Find where the given text appears and provide that cell's center as (x, y) coordinate. 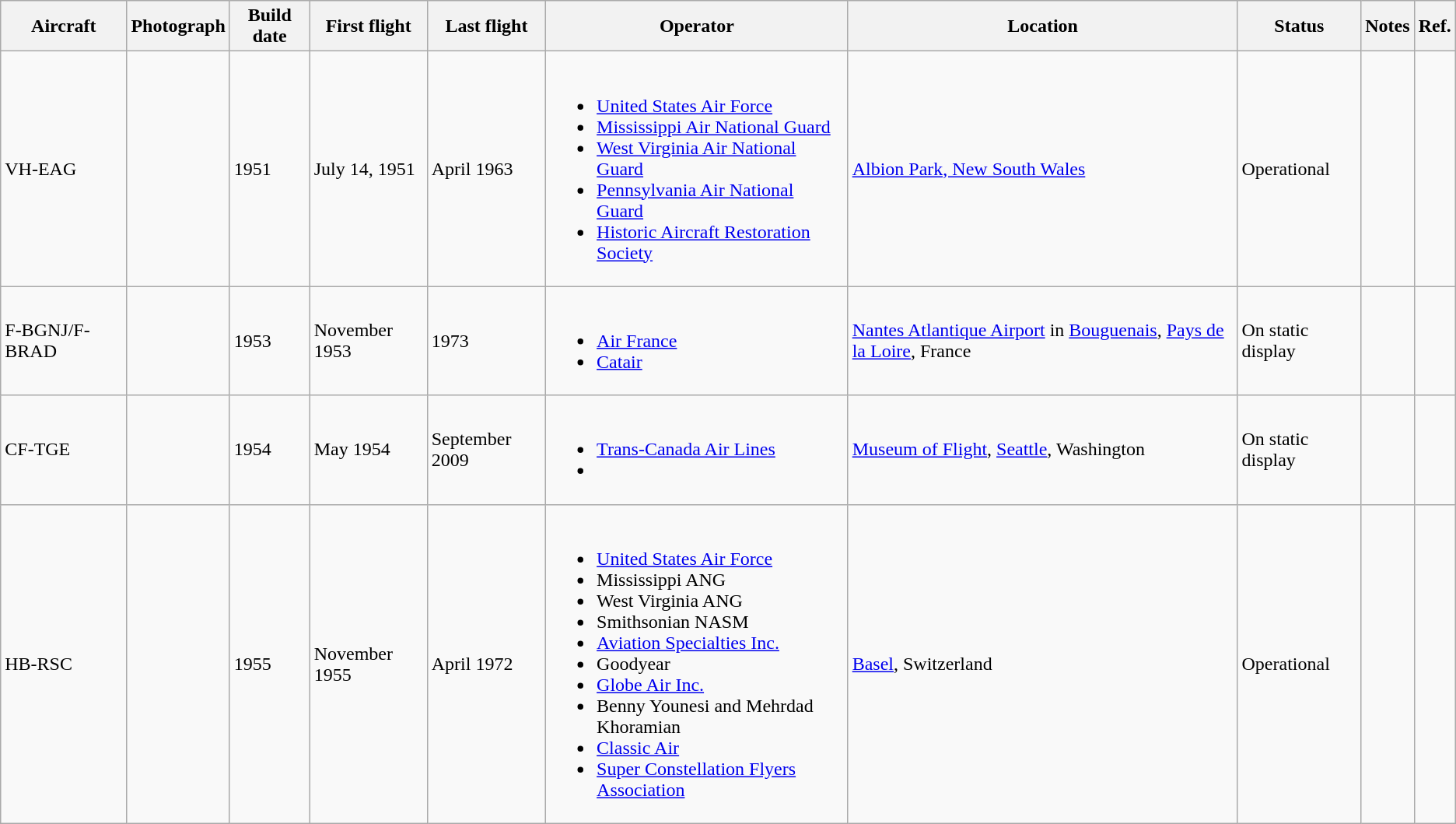
Aircraft (64, 26)
Basel, Switzerland (1042, 664)
Ref. (1434, 26)
1954 (269, 450)
April 1972 (486, 664)
Last flight (486, 26)
VH-EAG (64, 169)
Notes (1388, 26)
Trans-Canada Air Lines (697, 450)
Nantes Atlantique Airport in Bouguenais, Pays de la Loire, France (1042, 341)
First flight (369, 26)
1955 (269, 664)
1951 (269, 169)
Museum of Flight, Seattle, Washington (1042, 450)
HB-RSC (64, 664)
F-BGNJ/F-BRAD (64, 341)
September 2009 (486, 450)
Location (1042, 26)
Photograph (178, 26)
Operator (697, 26)
1973 (486, 341)
CF-TGE (64, 450)
April 1963 (486, 169)
November 1953 (369, 341)
July 14, 1951 (369, 169)
Air FranceCatair (697, 341)
Build date (269, 26)
Albion Park, New South Wales (1042, 169)
1953 (269, 341)
November 1955 (369, 664)
Status (1299, 26)
May 1954 (369, 450)
